Find where the given text appears and provide that cell's center as (X, Y) coordinate. 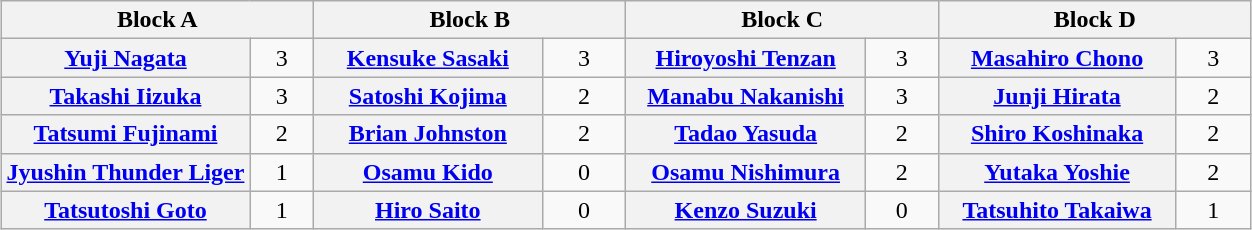
Block C (782, 20)
Kenzo Suzuki (746, 210)
Hiroyoshi Tenzan (746, 58)
Yutaka Yoshie (1056, 172)
Junji Hirata (1056, 96)
Takashi Iizuka (126, 96)
Satoshi Kojima (428, 96)
Osamu Kido (428, 172)
Hiro Saito (428, 210)
Osamu Nishimura (746, 172)
Tadao Yasuda (746, 134)
Brian Johnston (428, 134)
Shiro Koshinaka (1056, 134)
Masahiro Chono (1056, 58)
Block B (470, 20)
Tatsumi Fujinami (126, 134)
Manabu Nakanishi (746, 96)
Yuji Nagata (126, 58)
Block A (157, 20)
Tatsutoshi Goto (126, 210)
Jyushin Thunder Liger (126, 172)
Kensuke Sasaki (428, 58)
Tatsuhito Takaiwa (1056, 210)
Block D (1094, 20)
